Pinpoint the cell where the given text exists, returning its (X, Y) midpoint coordinate. 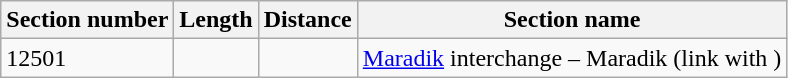
Maradik interchange – Maradik (link with ) (572, 58)
12501 (88, 58)
Distance (308, 20)
Length (216, 20)
Section number (88, 20)
Section name (572, 20)
